Output the (x, y) coordinate of the center of the cell containing the given text.  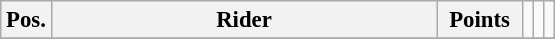
Rider (244, 20)
Pos. (26, 20)
Points (480, 20)
